Pinpoint the cell where the given text exists, returning its [X, Y] midpoint coordinate. 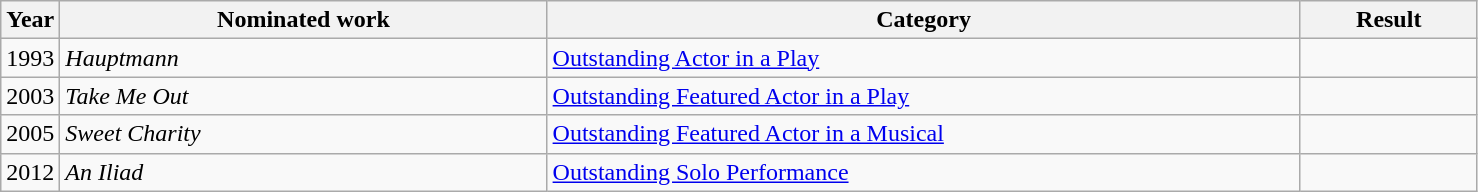
Take Me Out [304, 96]
2003 [30, 96]
Outstanding Actor in a Play [924, 58]
Year [30, 20]
Hauptmann [304, 58]
An Iliad [304, 172]
Nominated work [304, 20]
2005 [30, 134]
2012 [30, 172]
Category [924, 20]
Outstanding Solo Performance [924, 172]
Outstanding Featured Actor in a Musical [924, 134]
1993 [30, 58]
Outstanding Featured Actor in a Play [924, 96]
Sweet Charity [304, 134]
Result [1388, 20]
